Locate the cell with the specified text and output its (X, Y) center coordinate. 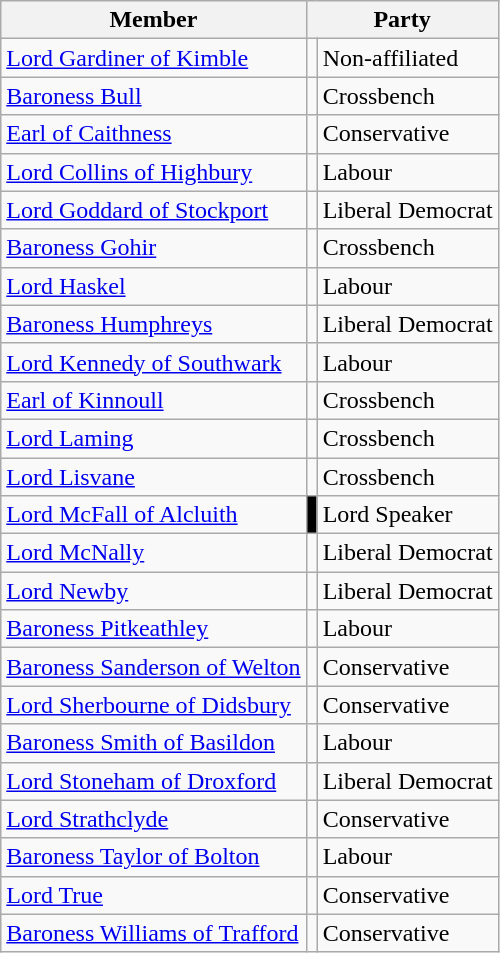
Lord McFall of Alcluith (154, 515)
Lord True (154, 895)
Earl of Kinnoull (154, 400)
Earl of Caithness (154, 134)
Baroness Pitkeathley (154, 629)
Baroness Gohir (154, 248)
Lord Kennedy of Southwark (154, 362)
Baroness Taylor of Bolton (154, 857)
Lord Lisvane (154, 477)
Lord Haskel (154, 286)
Member (154, 20)
Lord Goddard of Stockport (154, 210)
Lord Gardiner of Kimble (154, 58)
Baroness Sanderson of Welton (154, 667)
Lord Strathclyde (154, 819)
Baroness Williams of Trafford (154, 933)
Lord Stoneham of Droxford (154, 781)
Lord Collins of Highbury (154, 172)
Non-affiliated (408, 58)
Baroness Bull (154, 96)
Lord McNally (154, 553)
Lord Speaker (408, 515)
Lord Newby (154, 591)
Lord Sherbourne of Didsbury (154, 705)
Baroness Humphreys (154, 324)
Baroness Smith of Basildon (154, 743)
Lord Laming (154, 438)
Party (402, 20)
